Scan for the cell matching the given text and deliver its (X, Y) coordinate at center. 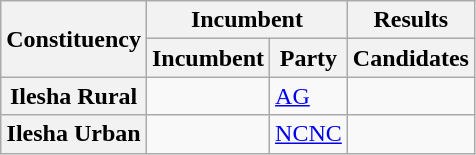
Results (410, 20)
Constituency (74, 39)
Ilesha Rural (74, 96)
AG (309, 96)
Party (309, 58)
NCNC (309, 134)
Candidates (410, 58)
Ilesha Urban (74, 134)
